Detect which cell encompasses the target text, then output its [x, y] center coordinate. 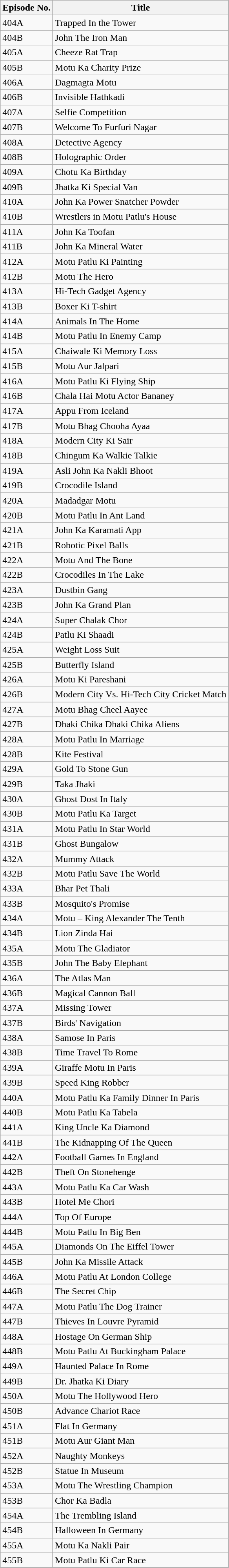
439B [27, 1082]
424A [27, 620]
430B [27, 814]
Haunted Palace In Rome [141, 1366]
454B [27, 1530]
Football Games In England [141, 1157]
The Trembling Island [141, 1515]
Dr. Jhatka Ki Diary [141, 1381]
428A [27, 739]
420A [27, 500]
452A [27, 1456]
437A [27, 1008]
Lion Zinda Hai [141, 933]
451A [27, 1426]
Chaiwale Ki Memory Loss [141, 351]
Statue In Museum [141, 1471]
Detective Agency [141, 142]
406A [27, 82]
John Ka Missile Attack [141, 1262]
Motu Patlu Ka Car Wash [141, 1187]
Dagmagta Motu [141, 82]
451B [27, 1441]
442B [27, 1172]
Taka Jhaki [141, 784]
Chingum Ka Walkie Talkie [141, 456]
429B [27, 784]
Chala Hai Motu Actor Bananey [141, 396]
John Ka Grand Plan [141, 605]
Motu The Gladiator [141, 948]
418A [27, 441]
Motu Aur Giant Man [141, 1441]
447A [27, 1306]
436A [27, 978]
422B [27, 575]
419A [27, 471]
Mummy Attack [141, 859]
Motu Patlu Ka Target [141, 814]
Butterfly Island [141, 665]
411B [27, 247]
Motu Ki Pareshani [141, 680]
432A [27, 859]
Asli John Ka Nakli Bhoot [141, 471]
Diamonds On The Eiffel Tower [141, 1247]
408A [27, 142]
428B [27, 754]
Motu Patlu Ki Car Race [141, 1560]
416B [27, 396]
455B [27, 1560]
Hostage On German Ship [141, 1336]
Motu – King Alexander The Tenth [141, 919]
Motu Aur Jalpari [141, 366]
449A [27, 1366]
412A [27, 262]
453A [27, 1486]
404B [27, 38]
Samose In Paris [141, 1038]
448A [27, 1336]
Magical Cannon Ball [141, 993]
427A [27, 709]
426B [27, 695]
John Ka Toofan [141, 232]
Motu Patlu In Ant Land [141, 515]
435A [27, 948]
Motu The Hero [141, 276]
Appu From Iceland [141, 411]
415B [27, 366]
Motu Patlu In Marriage [141, 739]
413A [27, 291]
Missing Tower [141, 1008]
Weight Loss Suit [141, 649]
Bhar Pet Thali [141, 888]
439A [27, 1068]
423A [27, 590]
425B [27, 665]
Madadgar Motu [141, 500]
Motu Patlu At London College [141, 1277]
424B [27, 635]
422A [27, 560]
407B [27, 127]
King Uncle Ka Diamond [141, 1127]
Time Travel To Rome [141, 1053]
405A [27, 53]
Dustbin Gang [141, 590]
415A [27, 351]
446B [27, 1292]
Thieves In Louvre Pyramid [141, 1321]
452B [27, 1471]
444B [27, 1232]
Motu Ka Charity Prize [141, 67]
Animals In The Home [141, 321]
417A [27, 411]
406B [27, 97]
Crocodile Island [141, 486]
435B [27, 963]
Chotu Ka Birthday [141, 172]
448B [27, 1351]
The Atlas Man [141, 978]
408B [27, 157]
John The Baby Elephant [141, 963]
Motu Patlu In Enemy Camp [141, 336]
Motu Patlu Ka Family Dinner In Paris [141, 1097]
409B [27, 187]
Kite Festival [141, 754]
405B [27, 67]
John Ka Karamati App [141, 530]
Dhaki Chika Dhaki Chika Aliens [141, 724]
Selfie Competition [141, 112]
Giraffe Motu In Paris [141, 1068]
432B [27, 873]
Modern City Vs. Hi-Tech City Cricket Match [141, 695]
410A [27, 202]
404A [27, 23]
441A [27, 1127]
Motu Bhag Chooha Ayaa [141, 426]
433A [27, 888]
Motu Bhag Cheel Aayee [141, 709]
423B [27, 605]
Motu Patlu In Big Ben [141, 1232]
Ghost Dost In Italy [141, 799]
Theft On Stonehenge [141, 1172]
Motu Patlu The Dog Trainer [141, 1306]
Wrestlers in Motu Patlu's House [141, 217]
414B [27, 336]
Halloween In Germany [141, 1530]
The Secret Chip [141, 1292]
438A [27, 1038]
417B [27, 426]
Modern City Ki Sair [141, 441]
450B [27, 1411]
Motu The Hollywood Hero [141, 1396]
438B [27, 1053]
440A [27, 1097]
433B [27, 903]
Motu The Wrestling Champion [141, 1486]
Motu Patlu Ki Flying Ship [141, 381]
436B [27, 993]
429A [27, 769]
411A [27, 232]
445A [27, 1247]
Patlu Ki Shaadi [141, 635]
450A [27, 1396]
Speed King Robber [141, 1082]
444A [27, 1217]
425A [27, 649]
455A [27, 1545]
430A [27, 799]
442A [27, 1157]
Birds' Navigation [141, 1023]
Title [141, 8]
446A [27, 1277]
440B [27, 1112]
443B [27, 1202]
412B [27, 276]
The Kidnapping Of The Queen [141, 1142]
419B [27, 486]
Cheeze Rat Trap [141, 53]
Episode No. [27, 8]
410B [27, 217]
Chor Ka Badla [141, 1501]
Advance Chariot Race [141, 1411]
Ghost Bungalow [141, 844]
Hotel Me Chori [141, 1202]
414A [27, 321]
Motu Patlu Ka Tabela [141, 1112]
Invisible Hathkadi [141, 97]
Trapped In the Tower [141, 23]
437B [27, 1023]
454A [27, 1515]
Motu Ka Nakli Pair [141, 1545]
447B [27, 1321]
445B [27, 1262]
416A [27, 381]
407A [27, 112]
Top Of Europe [141, 1217]
413B [27, 306]
Welcome To Furfuri Nagar [141, 127]
453B [27, 1501]
418B [27, 456]
421A [27, 530]
431B [27, 844]
Robotic Pixel Balls [141, 545]
Motu And The Bone [141, 560]
Mosquito's Promise [141, 903]
434B [27, 933]
Motu Patlu Save The World [141, 873]
427B [27, 724]
Crocodiles In The Lake [141, 575]
434A [27, 919]
Super Chalak Chor [141, 620]
426A [27, 680]
Jhatka Ki Special Van [141, 187]
Flat In Germany [141, 1426]
John The Iron Man [141, 38]
John Ka Power Snatcher Powder [141, 202]
John Ka Mineral Water [141, 247]
Holographic Order [141, 157]
441B [27, 1142]
Motu Patlu In Star World [141, 829]
431A [27, 829]
420B [27, 515]
Hi-Tech Gadget Agency [141, 291]
Motu Patlu At Buckingham Palace [141, 1351]
Naughty Monkeys [141, 1456]
Motu Patlu Ki Painting [141, 262]
Gold To Stone Gun [141, 769]
421B [27, 545]
409A [27, 172]
Boxer Ki T-shirt [141, 306]
443A [27, 1187]
449B [27, 1381]
